Scan for the cell matching the given text and deliver its [x, y] coordinate at center. 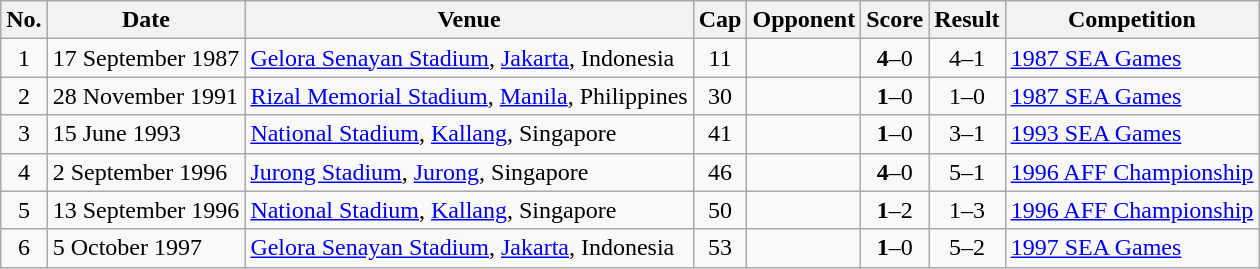
Score [895, 20]
1997 SEA Games [1132, 248]
Cap [720, 20]
5–2 [967, 248]
1–3 [967, 210]
13 September 1996 [146, 210]
Opponent [804, 20]
4–1 [967, 58]
Venue [469, 20]
3–1 [967, 134]
Jurong Stadium, Jurong, Singapore [469, 172]
4 [24, 172]
6 [24, 248]
1 [24, 58]
11 [720, 58]
No. [24, 20]
5 October 1997 [146, 248]
Competition [1132, 20]
41 [720, 134]
50 [720, 210]
30 [720, 96]
46 [720, 172]
17 September 1987 [146, 58]
Rizal Memorial Stadium, Manila, Philippines [469, 96]
5–1 [967, 172]
28 November 1991 [146, 96]
Result [967, 20]
1993 SEA Games [1132, 134]
3 [24, 134]
15 June 1993 [146, 134]
5 [24, 210]
53 [720, 248]
2 [24, 96]
Date [146, 20]
2 September 1996 [146, 172]
1–2 [895, 210]
